Extract the (x, y) coordinate from the center of the cell holding the provided text.  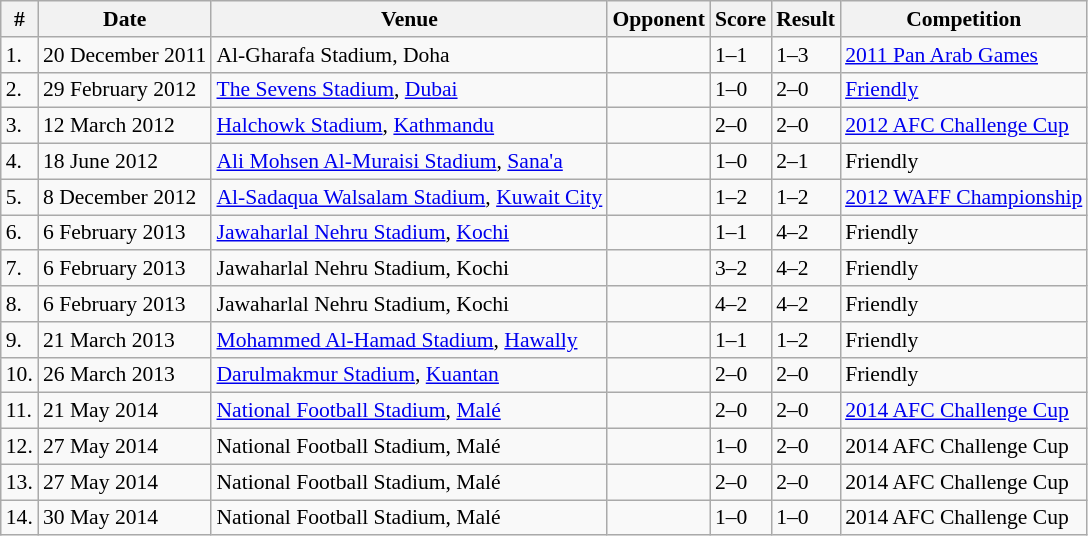
13. (20, 482)
21 May 2014 (125, 411)
5. (20, 197)
Competition (964, 19)
10. (20, 375)
8. (20, 304)
18 June 2012 (125, 162)
21 March 2013 (125, 340)
9. (20, 340)
2–1 (806, 162)
Date (125, 19)
Result (806, 19)
Mohammed Al-Hamad Stadium, Hawally (409, 340)
1–3 (806, 55)
The Sevens Stadium, Dubai (409, 90)
2012 WAFF Championship (964, 197)
6. (20, 233)
Venue (409, 19)
Darulmakmur Stadium, Kuantan (409, 375)
8 December 2012 (125, 197)
30 May 2014 (125, 518)
1. (20, 55)
Ali Mohsen Al-Muraisi Stadium, Sana'a (409, 162)
12. (20, 447)
Opponent (658, 19)
Score (740, 19)
Halchowk Stadium, Kathmandu (409, 126)
2. (20, 90)
29 February 2012 (125, 90)
3. (20, 126)
3–2 (740, 269)
4. (20, 162)
2011 Pan Arab Games (964, 55)
14. (20, 518)
20 December 2011 (125, 55)
# (20, 19)
2012 AFC Challenge Cup (964, 126)
11. (20, 411)
26 March 2013 (125, 375)
Al-Gharafa Stadium, Doha (409, 55)
7. (20, 269)
Al-Sadaqua Walsalam Stadium, Kuwait City (409, 197)
12 March 2012 (125, 126)
